For the text-containing cell, return its midpoint in [x, y] coordinate format. 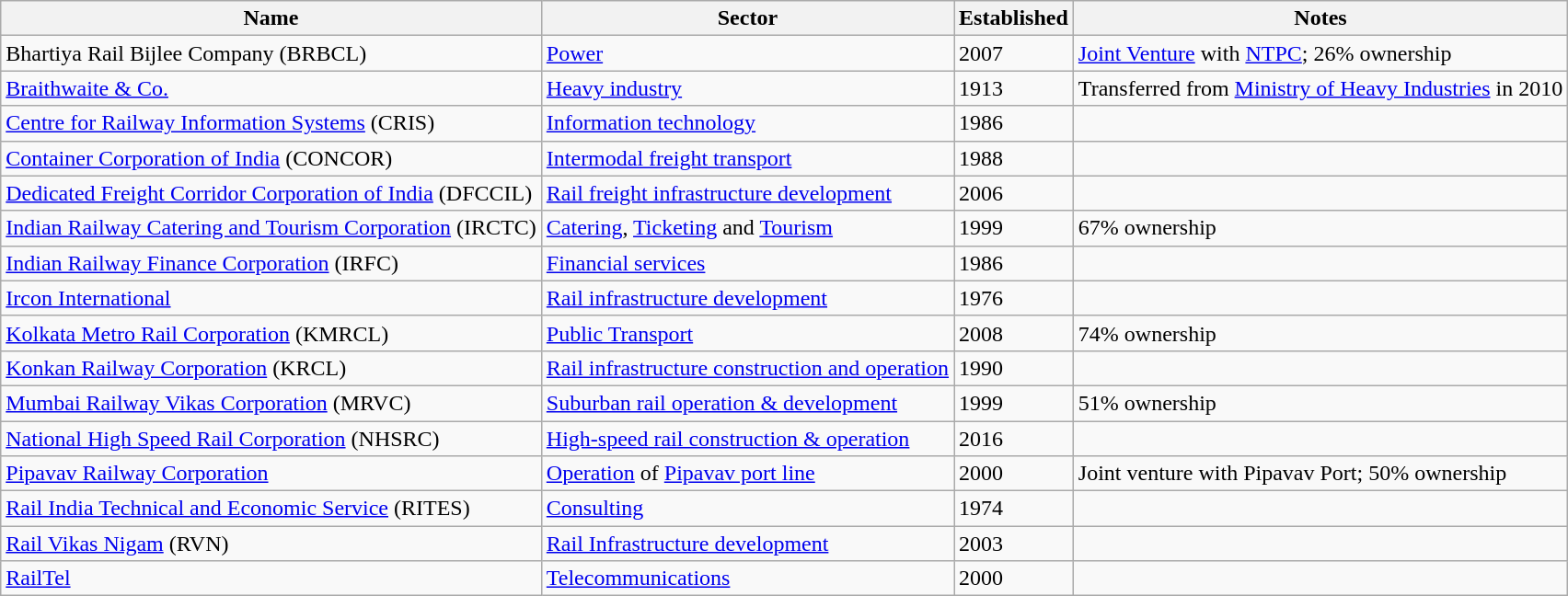
67% ownership [1320, 228]
High-speed rail construction & operation [747, 439]
Rail India Technical and Economic Service (RITES) [271, 509]
Konkan Railway Corporation (KRCL) [271, 368]
Established [1014, 18]
Notes [1320, 18]
Pipavav Railway Corporation [271, 474]
Rail infrastructure construction and operation [747, 368]
Suburban rail operation & development [747, 403]
Joint Venture with NTPC; 26% ownership [1320, 53]
Intermodal freight transport [747, 158]
2006 [1014, 193]
Ircon International [271, 298]
Centre for Railway Information Systems (CRIS) [271, 123]
Heavy industry [747, 88]
2016 [1014, 439]
Kolkata Metro Rail Corporation (KMRCL) [271, 333]
Indian Railway Catering and Tourism Corporation (IRCTC) [271, 228]
Catering, Ticketing and Tourism [747, 228]
2003 [1014, 544]
2007 [1014, 53]
51% ownership [1320, 403]
Joint venture with Pipavav Port; 50% ownership [1320, 474]
1976 [1014, 298]
RailTel [271, 579]
Rail Vikas Nigam (RVN) [271, 544]
Name [271, 18]
2008 [1014, 333]
Financial services [747, 263]
Operation of Pipavav port line [747, 474]
Mumbai Railway Vikas Corporation (MRVC) [271, 403]
Rail freight infrastructure development [747, 193]
Braithwaite & Co. [271, 88]
Sector [747, 18]
Dedicated Freight Corridor Corporation of India (DFCCIL) [271, 193]
Power [747, 53]
1974 [1014, 509]
Rail infrastructure development [747, 298]
Rail Infrastructure development [747, 544]
Transferred from Ministry of Heavy Industries in 2010 [1320, 88]
Public Transport [747, 333]
National High Speed Rail Corporation (NHSRC) [271, 439]
Information technology [747, 123]
Telecommunications [747, 579]
Indian Railway Finance Corporation (IRFC) [271, 263]
Bhartiya Rail Bijlee Company (BRBCL) [271, 53]
Consulting [747, 509]
74% ownership [1320, 333]
Container Corporation of India (CONCOR) [271, 158]
1988 [1014, 158]
1990 [1014, 368]
1913 [1014, 88]
